Pinpoint the cell where the given text exists, returning its (X, Y) midpoint coordinate. 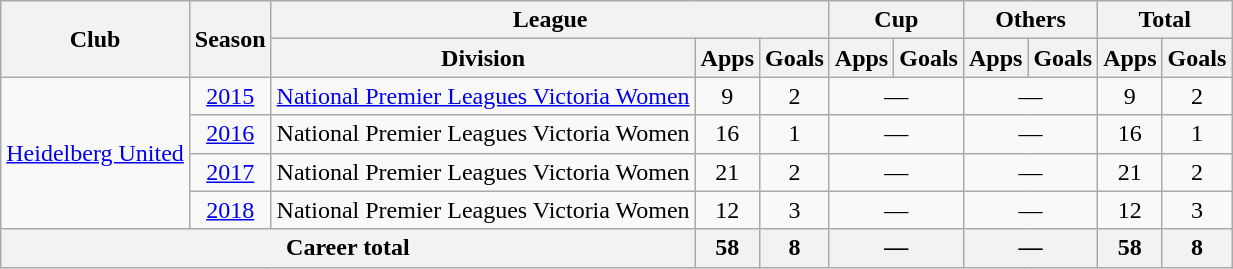
2017 (230, 172)
2018 (230, 210)
Cup (896, 20)
Season (230, 39)
Others (1030, 20)
Club (96, 39)
Division (483, 58)
2016 (230, 134)
2015 (230, 96)
Total (1165, 20)
Career total (348, 248)
Heidelberg United (96, 153)
League (550, 20)
